Return (X, Y) of the center of cell containing provided text 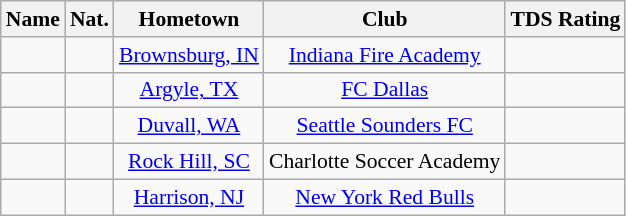
Indiana Fire Academy (385, 55)
Charlotte Soccer Academy (385, 162)
New York Red Bulls (385, 197)
Brownsburg, IN (189, 55)
Harrison, NJ (189, 197)
Club (385, 19)
Rock Hill, SC (189, 162)
Argyle, TX (189, 90)
Nat. (90, 19)
Name (33, 19)
Hometown (189, 19)
Duvall, WA (189, 126)
TDS Rating (565, 19)
FC Dallas (385, 90)
Seattle Sounders FC (385, 126)
